Capture the cell that displays the provided text and extract its (x, y) central coordinate. 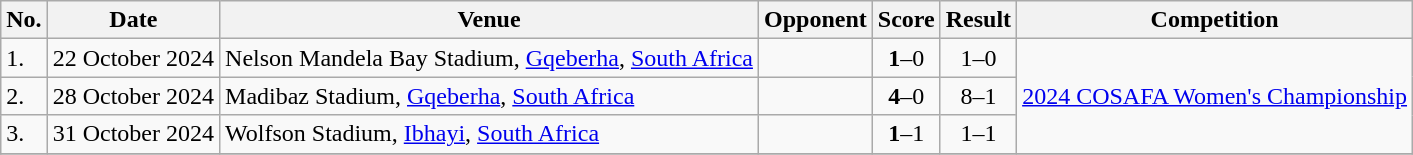
3. (24, 134)
31 October 2024 (133, 134)
4–0 (906, 96)
8–1 (978, 96)
No. (24, 20)
28 October 2024 (133, 96)
Result (978, 20)
2. (24, 96)
1. (24, 58)
Nelson Mandela Bay Stadium, Gqeberha, South Africa (490, 58)
Competition (1215, 20)
Madibaz Stadium, Gqeberha, South Africa (490, 96)
Date (133, 20)
Score (906, 20)
Opponent (815, 20)
22 October 2024 (133, 58)
2024 COSAFA Women's Championship (1215, 96)
Wolfson Stadium, Ibhayi, South Africa (490, 134)
Venue (490, 20)
